Output the [X, Y] coordinate of the center of the cell containing the given text.  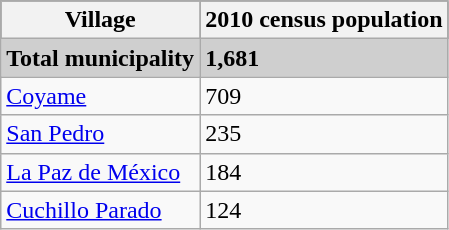
Coyame [100, 96]
184 [324, 172]
Cuchillo Parado [100, 210]
San Pedro [100, 134]
Village [100, 20]
709 [324, 96]
Total municipality [100, 58]
2010 census population [324, 20]
La Paz de México [100, 172]
1,681 [324, 58]
124 [324, 210]
235 [324, 134]
